Capture the cell that displays the provided text and extract its [x, y] central coordinate. 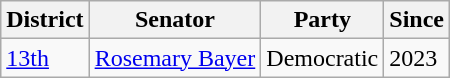
2023 [417, 58]
District [45, 20]
Since [417, 20]
13th [45, 58]
Democratic [322, 58]
Party [322, 20]
Rosemary Bayer [175, 58]
Senator [175, 20]
